Provide the [x, y] coordinate of the cell's center where the given text is located.  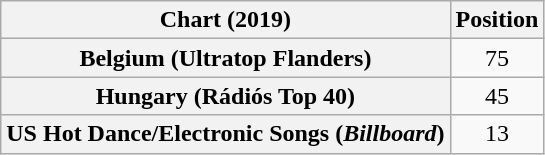
Hungary (Rádiós Top 40) [226, 96]
13 [497, 134]
US Hot Dance/Electronic Songs (Billboard) [226, 134]
45 [497, 96]
75 [497, 58]
Chart (2019) [226, 20]
Position [497, 20]
Belgium (Ultratop Flanders) [226, 58]
